Find where the given text appears and provide that cell's center as [x, y] coordinate. 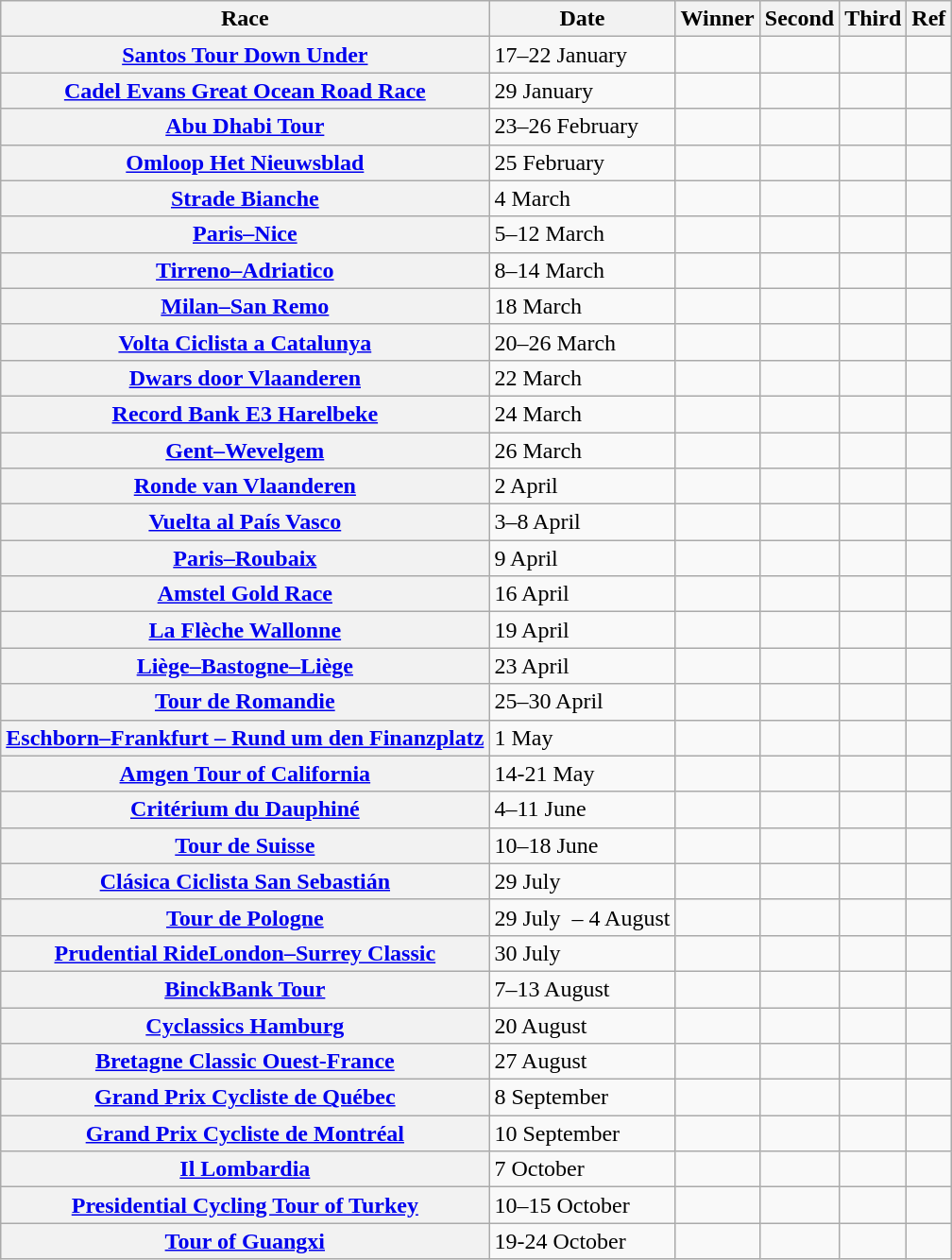
BinckBank Tour [246, 989]
Amgen Tour of California [246, 774]
Paris–Nice [246, 234]
Ronde van Vlaanderen [246, 486]
Third [873, 19]
Santos Tour Down Under [246, 55]
Vuelta al País Vasco [246, 522]
10–15 October [582, 1205]
La Flèche Wallonne [246, 630]
Second [799, 19]
22 March [582, 378]
25 February [582, 162]
14-21 May [582, 774]
Tirreno–Adriatico [246, 270]
Paris–Roubaix [246, 558]
7 October [582, 1169]
Tour de Suisse [246, 845]
26 March [582, 451]
Amstel Gold Race [246, 594]
Grand Prix Cycliste de Montréal [246, 1133]
7–13 August [582, 989]
Race [246, 19]
18 March [582, 306]
Presidential Cycling Tour of Turkey [246, 1205]
Eschborn–Frankfurt – Rund um den Finanzplatz [246, 738]
23–26 February [582, 127]
24 March [582, 414]
20 August [582, 1025]
30 July [582, 953]
Bretagne Classic Ouest-France [246, 1062]
17–22 January [582, 55]
19-24 October [582, 1241]
20–26 March [582, 342]
4 March [582, 198]
Prudential RideLondon–Surrey Classic [246, 953]
2 April [582, 486]
Cyclassics Hamburg [246, 1025]
Tour de Romandie [246, 702]
Clásica Ciclista San Sebastián [246, 881]
Strade Bianche [246, 198]
Date [582, 19]
Tour de Pologne [246, 917]
Critérium du Dauphiné [246, 809]
10 September [582, 1133]
19 April [582, 630]
4–11 June [582, 809]
Milan–San Remo [246, 306]
8–14 March [582, 270]
Abu Dhabi Tour [246, 127]
3–8 April [582, 522]
Dwars door Vlaanderen [246, 378]
5–12 March [582, 234]
1 May [582, 738]
Liège–Bastogne–Liège [246, 666]
25–30 April [582, 702]
Ref [929, 19]
Winner [718, 19]
29 July – 4 August [582, 917]
Tour of Guangxi [246, 1241]
9 April [582, 558]
Gent–Wevelgem [246, 451]
23 April [582, 666]
Cadel Evans Great Ocean Road Race [246, 91]
29 July [582, 881]
Grand Prix Cycliste de Québec [246, 1098]
Record Bank E3 Harelbeke [246, 414]
16 April [582, 594]
10–18 June [582, 845]
Omloop Het Nieuwsblad [246, 162]
27 August [582, 1062]
Volta Ciclista a Catalunya [246, 342]
Il Lombardia [246, 1169]
29 January [582, 91]
8 September [582, 1098]
